Extract the [x, y] coordinate from the center of the cell holding the provided text.  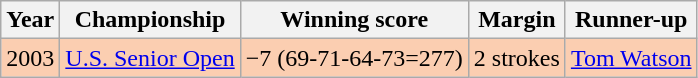
Championship [150, 20]
Tom Watson [631, 58]
U.S. Senior Open [150, 58]
2003 [30, 58]
Margin [516, 20]
Winning score [354, 20]
Runner-up [631, 20]
−7 (69-71-64-73=277) [354, 58]
Year [30, 20]
2 strokes [516, 58]
